Capture the cell that displays the provided text and extract its [X, Y] central coordinate. 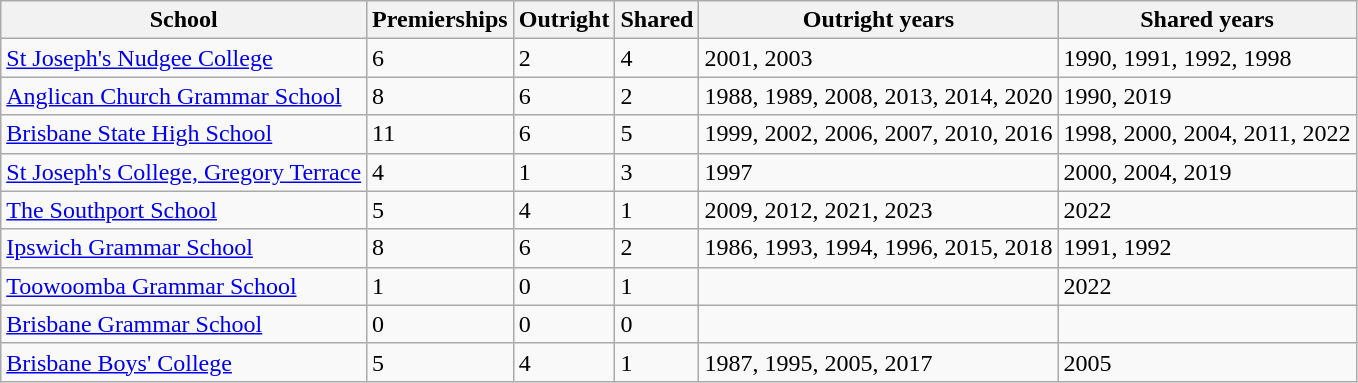
2001, 2003 [878, 58]
2009, 2012, 2021, 2023 [878, 210]
1991, 1992 [1207, 248]
Ipswich Grammar School [184, 248]
Shared [657, 20]
Outright [564, 20]
Outright years [878, 20]
Premierships [440, 20]
1986, 1993, 1994, 1996, 2015, 2018 [878, 248]
Anglican Church Grammar School [184, 96]
School [184, 20]
2000, 2004, 2019 [1207, 172]
1998, 2000, 2004, 2011, 2022 [1207, 134]
Brisbane Boys' College [184, 362]
1990, 2019 [1207, 96]
1987, 1995, 2005, 2017 [878, 362]
1999, 2002, 2006, 2007, 2010, 2016 [878, 134]
1990, 1991, 1992, 1998 [1207, 58]
3 [657, 172]
Brisbane Grammar School [184, 324]
St Joseph's Nudgee College [184, 58]
St Joseph's College, Gregory Terrace [184, 172]
The Southport School [184, 210]
1988, 1989, 2008, 2013, 2014, 2020 [878, 96]
Brisbane State High School [184, 134]
2005 [1207, 362]
11 [440, 134]
Toowoomba Grammar School [184, 286]
Shared years [1207, 20]
1997 [878, 172]
